From the cell containing the given text, extract its center point as (x, y) coordinate. 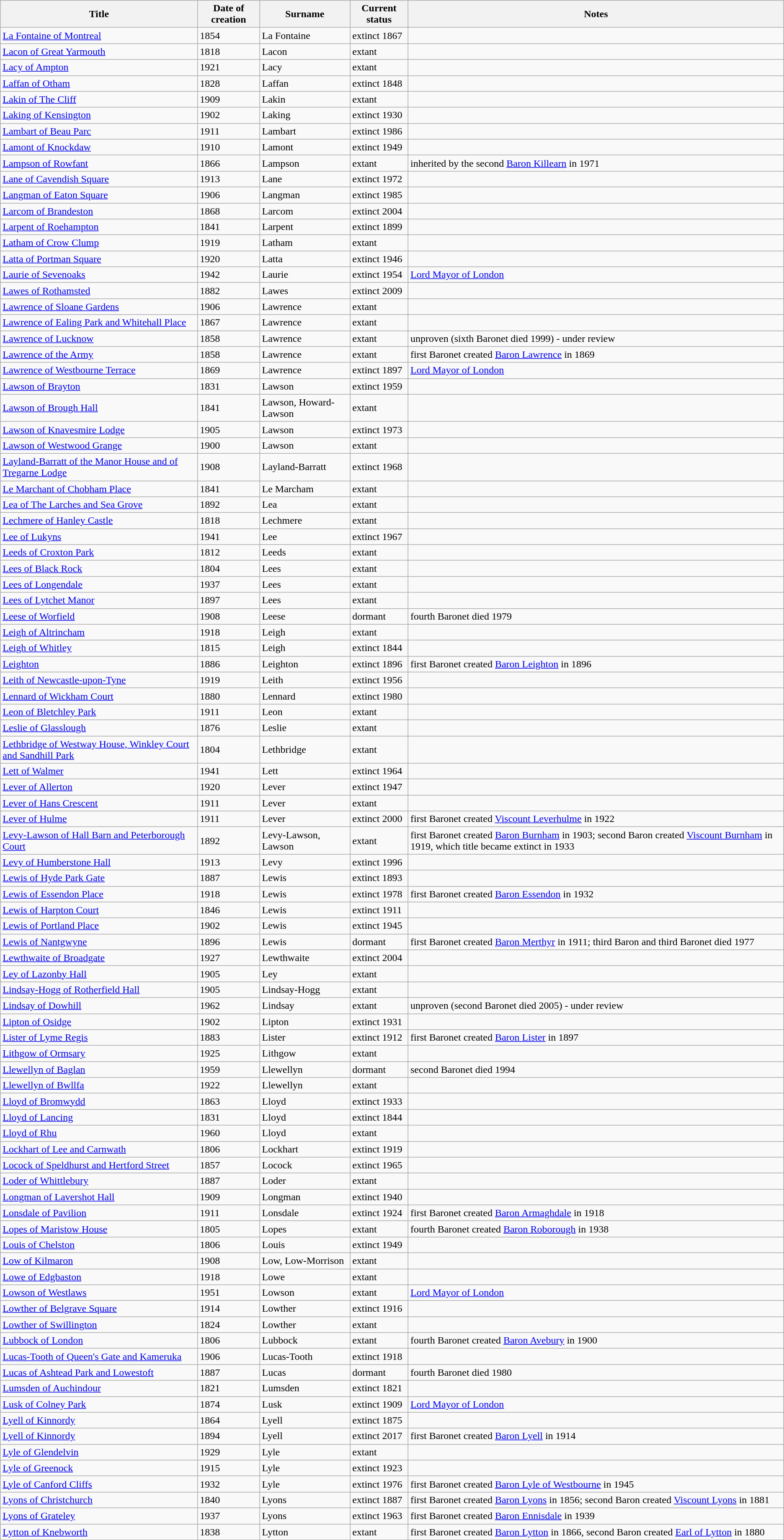
Leslie of Glasslough (99, 728)
Lawson of Knavesmire Lodge (99, 429)
first Baronet created Baron Lyle of Westbourne in 1945 (596, 1484)
Lister (305, 1038)
extinct 1996 (379, 862)
Layland-Barratt (305, 467)
Lawson, Howard-Lawson (305, 408)
Lithgow (305, 1054)
Lea of The Larches and Sea Grove (99, 505)
1882 (229, 291)
extinct 1897 (379, 370)
Lloyd of Rhu (99, 1133)
1880 (229, 696)
extinct 1959 (379, 386)
Leese of Worfield (99, 616)
Laurie of Sevenoaks (99, 275)
Date of creation (229, 14)
1866 (229, 163)
Leith (305, 680)
Laffan (305, 83)
Latta of Portman Square (99, 259)
unproven (second Baronet died 2005) - under review (596, 1005)
Title (99, 14)
Loder of Whittlebury (99, 1181)
Lewis of Nantgwyne (99, 942)
Lucas of Ashtead Park and Lowestoft (99, 1372)
extinct 1980 (379, 696)
Lee of Lukyns (99, 537)
Lennard (305, 696)
1883 (229, 1038)
Ley of Lazonby Hall (99, 974)
Surname (305, 14)
Lewthwaite (305, 958)
Locock (305, 1165)
Lambart of Beau Parc (99, 131)
Larcom of Brandeston (99, 211)
Lawson of Westwood Grange (99, 445)
Lechmere of Hanley Castle (99, 521)
Lockhart (305, 1149)
Leeds (305, 553)
Leigh of Altrincham (99, 632)
1846 (229, 910)
Lewis of Portland Place (99, 926)
1824 (229, 1325)
extinct 1916 (379, 1309)
Layland-Barratt of the Manor House and of Tregarne Lodge (99, 467)
first Baronet created Baron Ennisdale in 1939 (596, 1516)
1914 (229, 1309)
1821 (229, 1388)
extinct 1956 (379, 680)
Lockhart of Lee and Carnwath (99, 1149)
Levy of Humberstone Hall (99, 862)
Lowe (305, 1276)
Lacon of Great Yarmouth (99, 52)
Lawes of Rothamsted (99, 291)
Current status (379, 14)
1815 (229, 648)
Larpent of Roehampton (99, 227)
Lithgow of Ormsary (99, 1054)
Laking of Kensington (99, 115)
1922 (229, 1085)
Lees of Black Rock (99, 568)
Lever of Hulme (99, 819)
1921 (229, 67)
Lipton of Osidge (99, 1022)
1896 (229, 942)
extinct 1887 (379, 1500)
extinct 1986 (379, 131)
extinct 1821 (379, 1388)
Lane of Cavendish Square (99, 179)
Leese (305, 616)
extinct 1912 (379, 1038)
Lowther of Belgrave Square (99, 1309)
Lytton of Knebworth (99, 1532)
Lusk of Colney Park (99, 1404)
extinct 1875 (379, 1420)
extinct 2017 (379, 1436)
Leon (305, 712)
Leigh of Whitley (99, 648)
first Baronet created Baron Lyons in 1856; second Baron created Viscount Lyons in 1881 (596, 1500)
Lamont (305, 147)
Lubbock (305, 1341)
Lyle of Greenock (99, 1468)
Lewthwaite of Broadgate (99, 958)
extinct 2000 (379, 819)
Loder (305, 1181)
Lawrence of Sloane Gardens (99, 307)
Lethbridge (305, 749)
extinct 1965 (379, 1165)
1857 (229, 1165)
Low, Low-Morrison (305, 1261)
1929 (229, 1452)
extinct 1924 (379, 1213)
extinct 1972 (379, 179)
Llewellyn of Baglan (99, 1070)
Lucas (305, 1372)
extinct 1947 (379, 787)
Lloyd of Lancing (99, 1117)
Larpent (305, 227)
1863 (229, 1101)
Lees of Lytchet Manor (99, 600)
extinct 1923 (379, 1468)
1869 (229, 370)
Lawrence of Ealing Park and Whitehall Place (99, 323)
1805 (229, 1229)
1927 (229, 958)
Lonsdale (305, 1213)
extinct 1848 (379, 83)
La Fontaine (305, 36)
Lindsay-Hogg of Rotherfield Hall (99, 990)
extinct 1940 (379, 1197)
Laking (305, 115)
extinct 1964 (379, 771)
Lowther of Swillington (99, 1325)
Lea (305, 505)
1868 (229, 211)
Lumsden (305, 1388)
fourth Baronet died 1980 (596, 1372)
Lakin (305, 99)
second Baronet died 1994 (596, 1070)
1886 (229, 664)
extinct 1973 (379, 429)
extinct 1976 (379, 1484)
extinct 1954 (379, 275)
1932 (229, 1484)
Lindsay-Hogg (305, 990)
Lindsay of Dowhill (99, 1005)
Lane (305, 179)
1894 (229, 1436)
Lechmere (305, 521)
1962 (229, 1005)
Locock of Speldhurst and Hertford Street (99, 1165)
Lethbridge of Westway House, Winkley Court and Sandhill Park (99, 749)
1951 (229, 1293)
Lopes of Maristow House (99, 1229)
1960 (229, 1133)
Low of Kilmaron (99, 1261)
Lacy (305, 67)
first Baronet created Baron Lister in 1897 (596, 1038)
Lawrence of the Army (99, 354)
Lawson of Brayton (99, 386)
1828 (229, 83)
extinct 1985 (379, 195)
Lambart (305, 131)
Lumsden of Auchindour (99, 1388)
Laurie (305, 275)
Longman of Lavershot Hall (99, 1197)
Lees of Longendale (99, 584)
first Baronet created Baron Lytton in 1866, second Baron created Earl of Lytton in 1880 (596, 1532)
1897 (229, 600)
first Baronet created Baron Merthyr in 1911; third Baron and third Baronet died 1977 (596, 942)
Lampson (305, 163)
Le Marcham (305, 489)
Lyons of Christchurch (99, 1500)
extinct 1918 (379, 1357)
extinct 1968 (379, 467)
Lowe of Edgbaston (99, 1276)
Leith of Newcastle-upon-Tyne (99, 680)
Lytton (305, 1532)
Lubbock of London (99, 1341)
Lever of Hans Crescent (99, 803)
Lawrence of Westbourne Terrace (99, 370)
extinct 1967 (379, 537)
Latham (305, 243)
Laffan of Otham (99, 83)
Lawson of Brough Hall (99, 408)
Lewis of Hyde Park Gate (99, 878)
1900 (229, 445)
Ley (305, 974)
Lloyd of Bromwydd (99, 1101)
extinct 1911 (379, 910)
Leeds of Croxton Park (99, 553)
Lucas-Tooth of Queen's Gate and Kameruka (99, 1357)
Lawes (305, 291)
1812 (229, 553)
Le Marchant of Chobham Place (99, 489)
Lampson of Rowfant (99, 163)
Lucas-Tooth (305, 1357)
extinct 1931 (379, 1022)
first Baronet created Baron Burnham in 1903; second Baron created Viscount Burnham in 1919, which title became extinct in 1933 (596, 840)
extinct 1978 (379, 894)
Lacy of Ampton (99, 67)
Langman (305, 195)
1840 (229, 1500)
Lister of Lyme Regis (99, 1038)
first Baronet created Baron Lyell in 1914 (596, 1436)
Lennard of Wickham Court (99, 696)
Lett of Walmer (99, 771)
1864 (229, 1420)
unproven (sixth Baronet died 1999) - under review (596, 338)
Lawrence of Lucknow (99, 338)
first Baronet created Baron Lawrence in 1869 (596, 354)
extinct 1919 (379, 1149)
1910 (229, 147)
Levy-Lawson, Lawson (305, 840)
Lakin of The Cliff (99, 99)
1838 (229, 1532)
extinct 1896 (379, 664)
Latham of Crow Clump (99, 243)
first Baronet created Baron Armaghdale in 1918 (596, 1213)
extinct 1899 (379, 227)
extinct 1963 (379, 1516)
Langman of Eaton Square (99, 195)
Lowson of Westlaws (99, 1293)
Louis (305, 1245)
Lee (305, 537)
extinct 2009 (379, 291)
Lyle of Canford Cliffs (99, 1484)
Longman (305, 1197)
Lyons of Grateley (99, 1516)
Lindsay (305, 1005)
Leon of Bletchley Park (99, 712)
1867 (229, 323)
Lusk (305, 1404)
Lonsdale of Pavilion (99, 1213)
first Baronet created Baron Leighton in 1896 (596, 664)
extinct 1946 (379, 259)
extinct 1909 (379, 1404)
first Baronet created Viscount Leverhulme in 1922 (596, 819)
Lowson (305, 1293)
Levy-Lawson of Hall Barn and Peterborough Court (99, 840)
extinct 1933 (379, 1101)
Latta (305, 259)
Lipton (305, 1022)
Notes (596, 14)
extinct 1945 (379, 926)
Louis of Chelston (99, 1245)
Llewellyn of Bwllfa (99, 1085)
1915 (229, 1468)
1874 (229, 1404)
Lyle of Glendelvin (99, 1452)
inherited by the second Baron Killearn in 1971 (596, 163)
fourth Baronet created Baron Roborough in 1938 (596, 1229)
1854 (229, 36)
1876 (229, 728)
Lett (305, 771)
1959 (229, 1070)
first Baronet created Baron Essendon in 1932 (596, 894)
1925 (229, 1054)
extinct 1893 (379, 878)
La Fontaine of Montreal (99, 36)
Lopes (305, 1229)
1942 (229, 275)
Lewis of Essendon Place (99, 894)
Lamont of Knockdaw (99, 147)
fourth Baronet created Baron Avebury in 1900 (596, 1341)
Lewis of Harpton Court (99, 910)
fourth Baronet died 1979 (596, 616)
Larcom (305, 211)
extinct 1867 (379, 36)
Levy (305, 862)
Leslie (305, 728)
Lever of Allerton (99, 787)
Lacon (305, 52)
extinct 1930 (379, 115)
